Extract the [x, y] coordinate from the center of the cell holding the provided text.  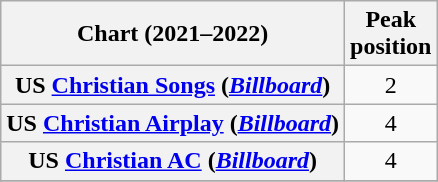
US Christian Airplay (Billboard) [173, 123]
Chart (2021–2022) [173, 34]
Peak position [391, 34]
US Christian Songs (Billboard) [173, 85]
2 [391, 85]
US Christian AC (Billboard) [173, 161]
